Output the [x, y] coordinate of the center of the cell containing the given text.  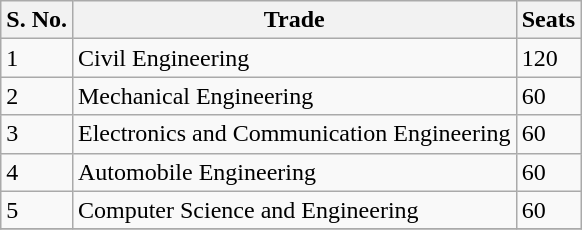
2 [37, 96]
3 [37, 134]
Automobile Engineering [294, 172]
5 [37, 210]
S. No. [37, 20]
Electronics and Communication Engineering [294, 134]
120 [548, 58]
Mechanical Engineering [294, 96]
Trade [294, 20]
4 [37, 172]
Seats [548, 20]
1 [37, 58]
Computer Science and Engineering [294, 210]
Civil Engineering [294, 58]
